Search for the cell housing the specified text and yield its (x, y) center coordinate. 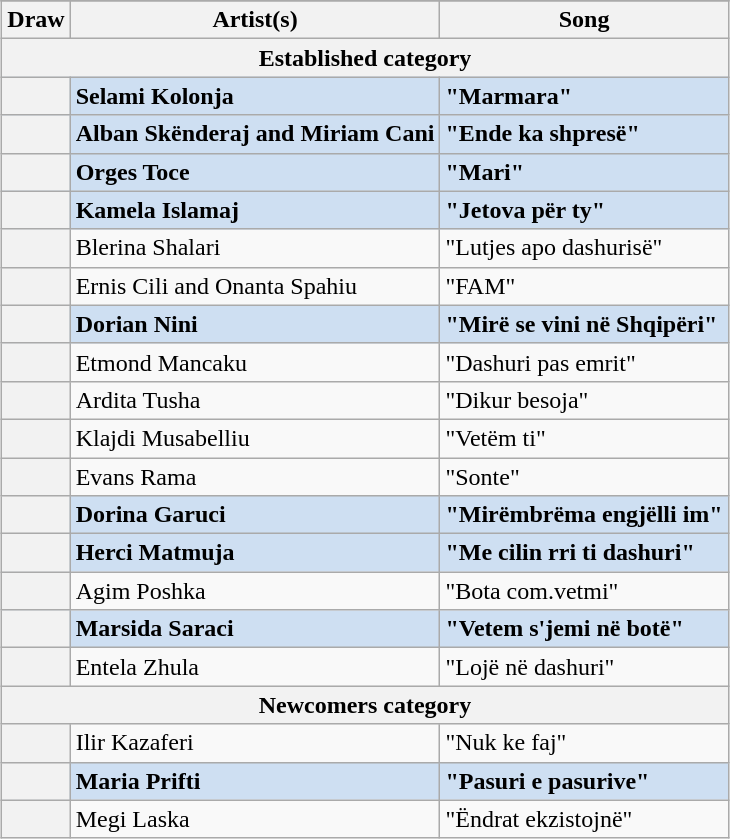
Kamela Islamaj (255, 210)
Dorian Nini (255, 324)
"Lutjes apo dashurisë" (584, 248)
"Dikur besoja" (584, 400)
Marsida Saraci (255, 629)
"Vetëm ti" (584, 438)
"Sonte" (584, 477)
"Me cilin rri ti dashuri" (584, 553)
Orges Toce (255, 172)
Dorina Garuci (255, 515)
Draw (36, 20)
"Lojë në dashuri" (584, 667)
Maria Prifti (255, 781)
Etmond Mancaku (255, 362)
"Mirëmbrëma engjëlli im" (584, 515)
"Pasuri e pasurive" (584, 781)
Entela Zhula (255, 667)
"Nuk ke faj" (584, 743)
"Marmara" (584, 96)
"Jetova për ty" (584, 210)
Evans Rama (255, 477)
Megi Laska (255, 819)
"Ende ka shpresë" (584, 134)
Selami Kolonja (255, 96)
Song (584, 20)
"Mari" (584, 172)
Established category (365, 58)
Agim Poshka (255, 591)
"Bota com.vetmi" (584, 591)
Newcomers category (365, 705)
"Dashuri pas emrit" (584, 362)
Ilir Kazaferi (255, 743)
"Vetem s'jemi në botë" (584, 629)
"Mirë se vini në Shqipëri" (584, 324)
Artist(s) (255, 20)
Klajdi Musabelliu (255, 438)
"Ëndrat ekzistojnë" (584, 819)
Alban Skënderaj and Miriam Cani (255, 134)
Ernis Cili and Onanta Spahiu (255, 286)
Ardita Tusha (255, 400)
Herci Matmuja (255, 553)
"FAM" (584, 286)
Blerina Shalari (255, 248)
